Return [x, y] of the center of cell containing provided text 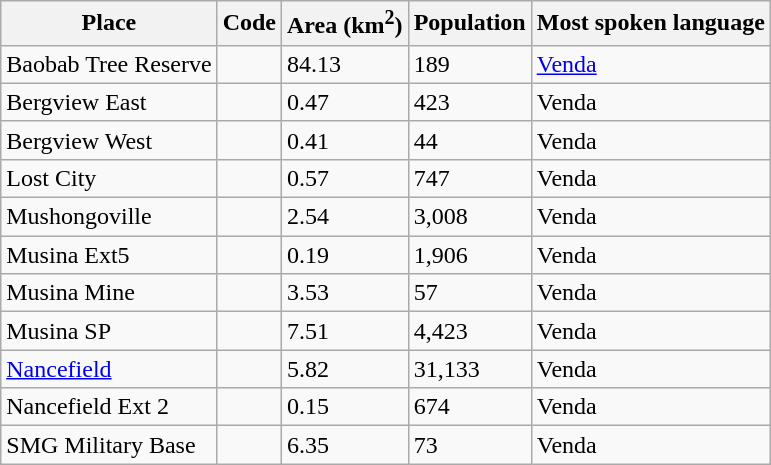
Population [470, 24]
31,133 [470, 369]
Place [109, 24]
0.47 [346, 102]
0.57 [346, 178]
SMG Military Base [109, 445]
Area (km2) [346, 24]
5.82 [346, 369]
6.35 [346, 445]
2.54 [346, 217]
Code [249, 24]
Musina Ext5 [109, 255]
44 [470, 140]
4,423 [470, 331]
7.51 [346, 331]
0.19 [346, 255]
Musina SP [109, 331]
189 [470, 64]
747 [470, 178]
Lost City [109, 178]
0.41 [346, 140]
Bergview East [109, 102]
674 [470, 407]
Bergview West [109, 140]
3,008 [470, 217]
73 [470, 445]
Nancefield Ext 2 [109, 407]
57 [470, 293]
423 [470, 102]
Mushongoville [109, 217]
3.53 [346, 293]
Most spoken language [650, 24]
Musina Mine [109, 293]
Baobab Tree Reserve [109, 64]
Nancefield [109, 369]
1,906 [470, 255]
84.13 [346, 64]
0.15 [346, 407]
